Extract the [X, Y] coordinate from the center of the cell holding the provided text.  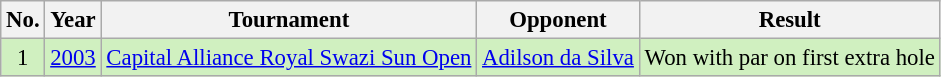
1 [23, 58]
Year [73, 20]
Adilson da Silva [558, 58]
No. [23, 20]
Won with par on first extra hole [790, 58]
Opponent [558, 20]
2003 [73, 58]
Capital Alliance Royal Swazi Sun Open [289, 58]
Result [790, 20]
Tournament [289, 20]
